Return [x, y] of the center of cell containing provided text 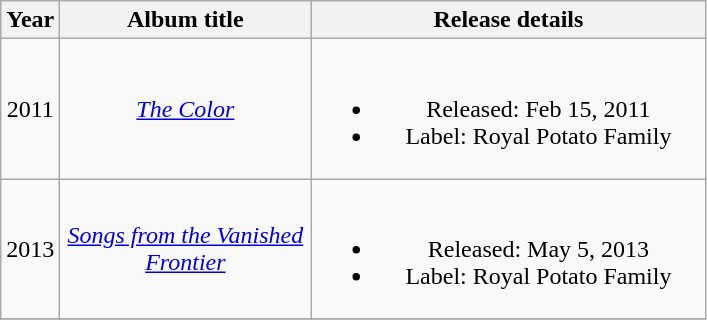
2011 [30, 109]
Songs from the Vanished Frontier [186, 249]
The Color [186, 109]
Release details [508, 20]
Album title [186, 20]
Released: May 5, 2013Label: Royal Potato Family [508, 249]
Year [30, 20]
2013 [30, 249]
Released: Feb 15, 2011Label: Royal Potato Family [508, 109]
